Return the (x, y) coordinate for the center point of the cell that contains the specified text.  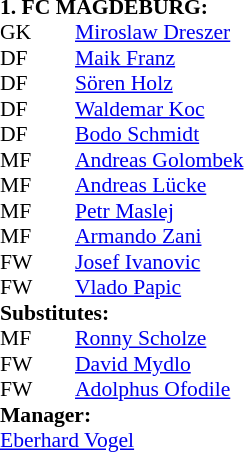
Maik Franz (159, 58)
Andreas Lücke (159, 185)
Adolphus Ofodile (159, 389)
David Mydlo (159, 364)
GK (19, 33)
Bodo Schmidt (159, 135)
Substitutes: (122, 313)
Andreas Golombek (159, 160)
Sören Holz (159, 83)
Ronny Scholze (159, 339)
Petr Maslej (159, 211)
Miroslaw Dreszer (159, 33)
Armando Zani (159, 237)
Waldemar Koc (159, 109)
Vlado Papic (159, 287)
Josef Ivanovic (159, 262)
Manager: (122, 415)
